Output the (X, Y) coordinate of the center of the cell containing the given text.  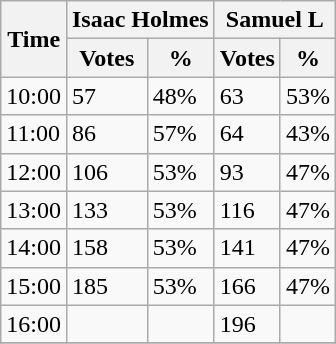
133 (106, 210)
13:00 (34, 210)
11:00 (34, 134)
64 (247, 134)
196 (247, 324)
166 (247, 286)
158 (106, 248)
43% (308, 134)
48% (180, 96)
106 (106, 172)
57 (106, 96)
141 (247, 248)
57% (180, 134)
185 (106, 286)
116 (247, 210)
12:00 (34, 172)
86 (106, 134)
16:00 (34, 324)
Samuel L (274, 20)
Isaac Holmes (140, 20)
Time (34, 39)
14:00 (34, 248)
10:00 (34, 96)
63 (247, 96)
93 (247, 172)
15:00 (34, 286)
